Output the [X, Y] coordinate of the center of the cell containing the given text.  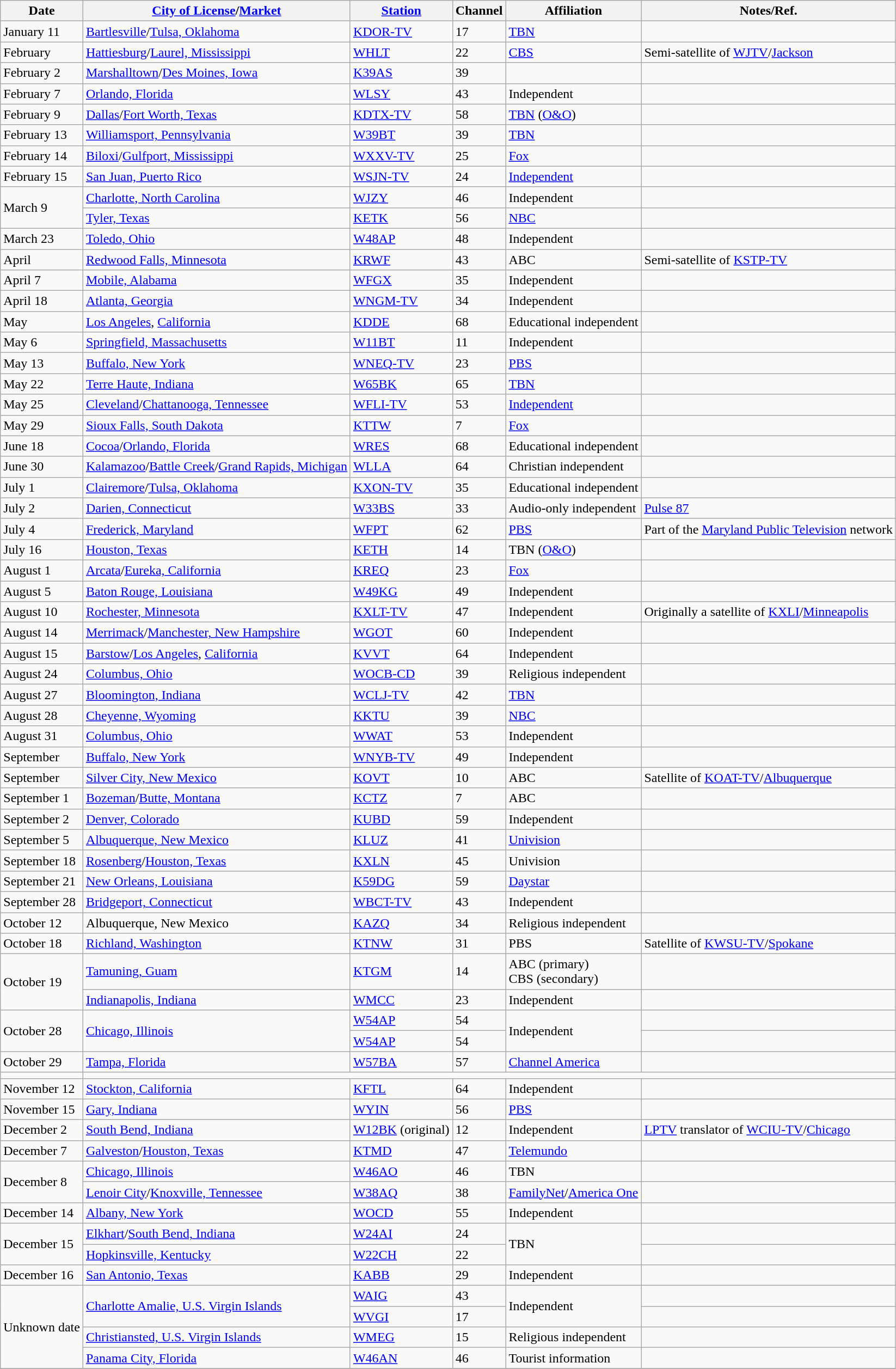
September 21 [42, 881]
65 [479, 384]
KXLN [401, 860]
Bozeman/Butte, Montana [217, 798]
Panama City, Florida [217, 1358]
City of License/Market [217, 11]
Stockton, California [217, 1089]
W39BT [401, 135]
Semi-satellite of KSTP-TV [769, 260]
Cheyenne, Wyoming [217, 716]
February 14 [42, 156]
W22CH [401, 1254]
Hopkinsville, Kentucky [217, 1254]
WXXV-TV [401, 156]
Charlotte Amalie, U.S. Virgin Islands [217, 1306]
October 18 [42, 944]
August 1 [42, 570]
K39AS [401, 73]
W33BS [401, 508]
Date [42, 11]
58 [479, 114]
November 12 [42, 1089]
WLSY [401, 94]
60 [479, 633]
Part of the Maryland Public Television network [769, 529]
Springfield, Massachusetts [217, 343]
Orlando, Florida [217, 94]
KXLT-TV [401, 612]
KETH [401, 549]
Bridgeport, Connecticut [217, 902]
KTTW [401, 425]
February 7 [42, 94]
WNYB-TV [401, 757]
KCTZ [401, 798]
Tampa, Florida [217, 1062]
September 5 [42, 840]
WFLI-TV [401, 405]
Clairemore/Tulsa, Oklahoma [217, 487]
29 [479, 1275]
KDTX-TV [401, 114]
August 27 [42, 695]
October 28 [42, 1031]
Tamuning, Guam [217, 971]
July 1 [42, 487]
August 24 [42, 674]
42 [479, 695]
September 28 [42, 902]
April 7 [42, 280]
Redwood Falls, Minnesota [217, 260]
Originally a satellite of KXLI/Minneapolis [769, 612]
Denver, Colorado [217, 819]
Bloomington, Indiana [217, 695]
Albany, New York [217, 1213]
Unknown date [42, 1327]
July 2 [42, 508]
September 2 [42, 819]
WWAT [401, 736]
15 [479, 1337]
Christiansted, U.S. Virgin Islands [217, 1337]
Tourist information [574, 1358]
May 6 [42, 343]
CBS [574, 52]
WFGX [401, 280]
Telemundo [574, 1151]
Satellite of KWSU-TV/Spokane [769, 944]
KLUZ [401, 840]
WFPT [401, 529]
Biloxi/Gulfport, Mississippi [217, 156]
Los Angeles, California [217, 322]
W49KG [401, 591]
KDOR-TV [401, 32]
KVVT [401, 653]
Hattiesburg/Laurel, Mississippi [217, 52]
KKTU [401, 716]
Dallas/Fort Worth, Texas [217, 114]
December 8 [42, 1182]
San Juan, Puerto Rico [217, 176]
Gary, Indiana [217, 1109]
FamilyNet/America One [574, 1192]
South Bend, Indiana [217, 1130]
WBCT-TV [401, 902]
Audio-only independent [574, 508]
WSJN-TV [401, 176]
February 9 [42, 114]
December 2 [42, 1130]
WNGM-TV [401, 301]
Cocoa/Orlando, Florida [217, 446]
W46AN [401, 1358]
September 18 [42, 860]
12 [479, 1130]
LPTV translator of WCIU-TV/Chicago [769, 1130]
WHLT [401, 52]
WAIG [401, 1296]
Houston, Texas [217, 549]
KXON-TV [401, 487]
KRWF [401, 260]
December 7 [42, 1151]
March 9 [42, 207]
Pulse 87 [769, 508]
W65BK [401, 384]
WYIN [401, 1109]
Notes/Ref. [769, 11]
45 [479, 860]
57 [479, 1062]
March 23 [42, 239]
June 18 [42, 446]
Richland, Washington [217, 944]
October 29 [42, 1062]
WMEG [401, 1337]
October 12 [42, 923]
48 [479, 239]
May [42, 322]
38 [479, 1192]
February [42, 52]
Frederick, Maryland [217, 529]
Williamsport, Pennsylvania [217, 135]
December 16 [42, 1275]
August 14 [42, 633]
Lenoir City/Knoxville, Tennessee [217, 1192]
December 15 [42, 1244]
May 25 [42, 405]
Barstow/Los Angeles, California [217, 653]
Station [401, 11]
Semi-satellite of WJTV/Jackson [769, 52]
KREQ [401, 570]
Tyler, Texas [217, 218]
Kalamazoo/Battle Creek/Grand Rapids, Michigan [217, 467]
WNEQ-TV [401, 363]
June 30 [42, 467]
Merrimack/Manchester, New Hampshire [217, 633]
W46AO [401, 1171]
October 19 [42, 982]
KABB [401, 1275]
April [42, 260]
August 10 [42, 612]
Rochester, Minnesota [217, 612]
WMCC [401, 1000]
W57BA [401, 1062]
Darien, Connecticut [217, 508]
Baton Rouge, Louisiana [217, 591]
KFTL [401, 1089]
W12BK (original) [401, 1130]
Channel America [574, 1062]
Cleveland/Chattanooga, Tennessee [217, 405]
January 11 [42, 32]
WLLA [401, 467]
55 [479, 1213]
July 4 [42, 529]
Arcata/Eureka, California [217, 570]
Bartlesville/Tulsa, Oklahoma [217, 32]
Affiliation [574, 11]
WRES [401, 446]
Rosenberg/Houston, Texas [217, 860]
New Orleans, Louisiana [217, 881]
11 [479, 343]
33 [479, 508]
February 2 [42, 73]
WVGI [401, 1317]
25 [479, 156]
KOVT [401, 778]
Indianapolis, Indiana [217, 1000]
K59DG [401, 881]
May 22 [42, 384]
KTGM [401, 971]
WJZY [401, 197]
Marshalltown/Des Moines, Iowa [217, 73]
Galveston/Houston, Texas [217, 1151]
Channel [479, 11]
Atlanta, Georgia [217, 301]
KTNW [401, 944]
KUBD [401, 819]
Sioux Falls, South Dakota [217, 425]
Elkhart/South Bend, Indiana [217, 1233]
August 5 [42, 591]
KDDE [401, 322]
August 15 [42, 653]
Mobile, Alabama [217, 280]
May 29 [42, 425]
KAZQ [401, 923]
WOCD [401, 1213]
ABC (primary) CBS (secondary) [574, 971]
62 [479, 529]
31 [479, 944]
July 16 [42, 549]
41 [479, 840]
February 15 [42, 176]
May 13 [42, 363]
W48AP [401, 239]
W38AQ [401, 1192]
August 31 [42, 736]
April 18 [42, 301]
W11BT [401, 343]
Toledo, Ohio [217, 239]
November 15 [42, 1109]
WOCB-CD [401, 674]
10 [479, 778]
W24AI [401, 1233]
WGOT [401, 633]
February 13 [42, 135]
Daystar [574, 881]
Christian independent [574, 467]
WCLJ-TV [401, 695]
September 1 [42, 798]
KETK [401, 218]
August 28 [42, 716]
Terre Haute, Indiana [217, 384]
KTMD [401, 1151]
Satellite of KOAT-TV/Albuquerque [769, 778]
San Antonio, Texas [217, 1275]
December 14 [42, 1213]
Charlotte, North Carolina [217, 197]
Silver City, New Mexico [217, 778]
